Determine the [X, Y] coordinate at the center of the cell enclosing the given text.  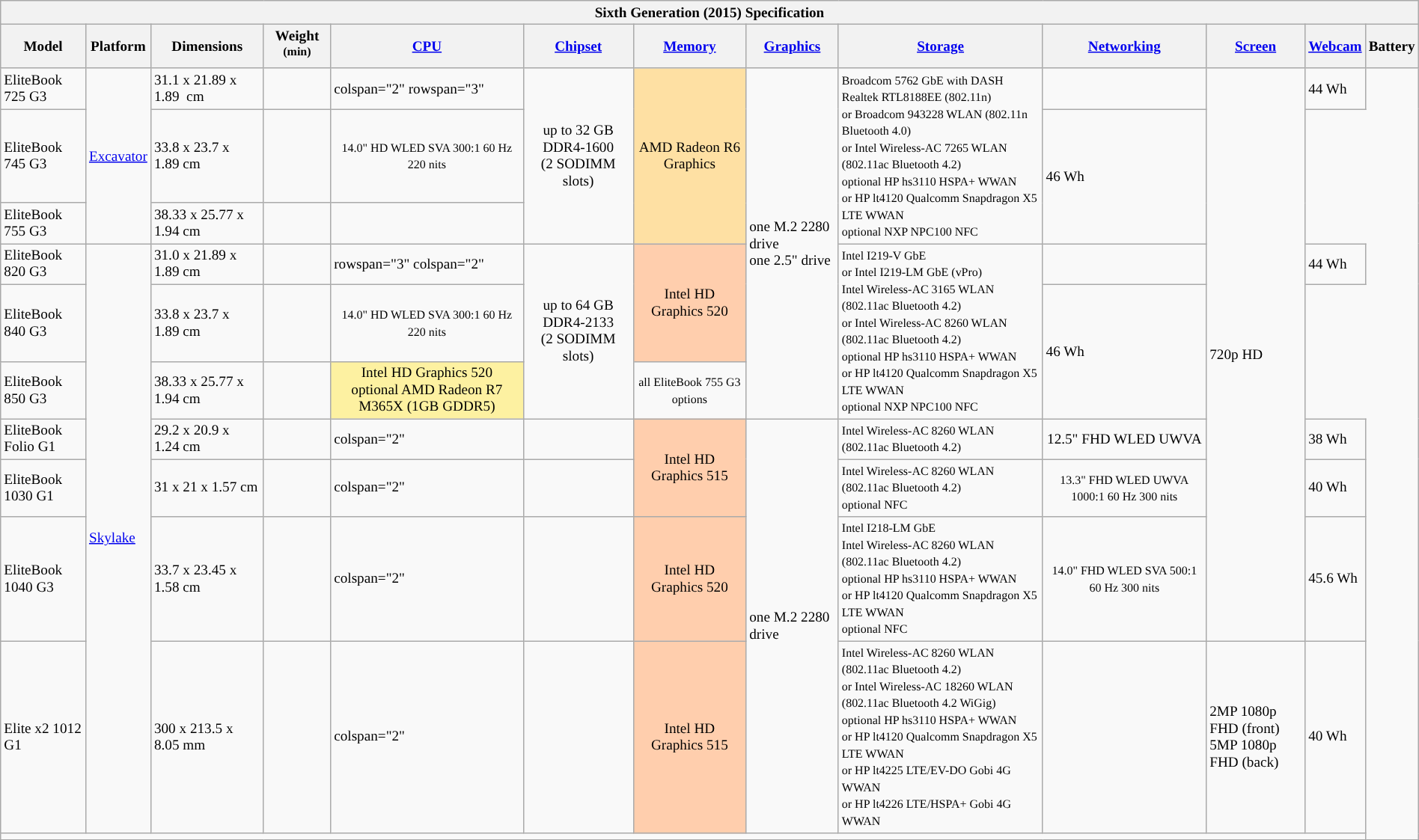
300 x 213.5 x 8.05 mm [207, 738]
Platform [118, 46]
Weight (min) [296, 46]
all EliteBook 755 G3 options [690, 390]
33.7 x 23.45 x 1.58 cm [207, 579]
Networking [1124, 46]
45.6 Wh [1335, 579]
EliteBook 745 G3 [43, 156]
2MP 1080p FHD (front)5MP 1080p FHD (back) [1256, 738]
Intel Wireless-AC 8260 WLAN (802.11ac Bluetooth 4.2)optional NFC [940, 488]
Webcam [1335, 46]
29.2 x 20.9 x 1.24 cm [207, 439]
up to 64 GB DDR4-2133(2 SODIMM slots) [578, 331]
Storage [940, 46]
Chipset [578, 46]
31.1 x 21.89 x 1.89 cm [207, 88]
AMD Radeon R6 Graphics [690, 156]
Model [43, 46]
rowspan="3" colspan="2" [427, 263]
up to 32 GB DDR4-1600(2 SODIMM slots) [578, 156]
EliteBook 850 G3 [43, 390]
31.0 x 21.89 x 1.89 cm [207, 263]
EliteBook 820 G3 [43, 263]
14.0" FHD WLED SVA 500:1 60 Hz 300 nits [1124, 579]
12.5" FHD WLED UWVA [1124, 439]
Graphics [793, 46]
one M.2 2280 drive [793, 626]
Memory [690, 46]
Dimensions [207, 46]
EliteBook 1040 G3 [43, 579]
EliteBook 1030 G1 [43, 488]
one M.2 2280 driveone 2.5" drive [793, 243]
Skylake [118, 538]
Excavator [118, 156]
EliteBook 755 G3 [43, 223]
31 x 21 x 1.57 cm [207, 488]
Battery [1392, 46]
EliteBook 840 G3 [43, 323]
Intel HD Graphics 520 optional AMD Radeon R7 M365X (1GB GDDR5) [427, 390]
Elite x2 1012 G1 [43, 738]
colspan="2" rowspan="3" [427, 88]
13.3" FHD WLED UWVA 1000:1 60 Hz 300 nits [1124, 488]
EliteBook 725 G3 [43, 88]
EliteBook Folio G1 [43, 439]
720p HD [1256, 355]
Intel Wireless-AC 8260 WLAN (802.11ac Bluetooth 4.2) [940, 439]
Screen [1256, 46]
CPU [427, 46]
Sixth Generation (2015) Specification [709, 13]
38 Wh [1335, 439]
